For the text-containing cell, return its midpoint in [x, y] coordinate format. 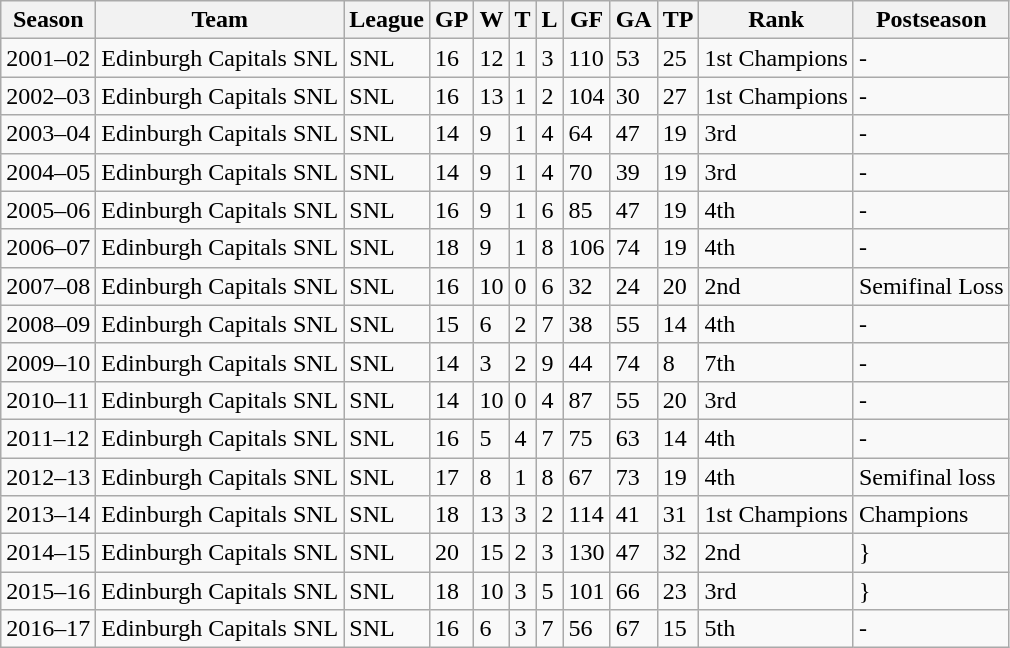
T [522, 20]
23 [678, 591]
2005–06 [48, 210]
2007–08 [48, 286]
2014–15 [48, 553]
56 [586, 629]
85 [586, 210]
41 [634, 515]
101 [586, 591]
25 [678, 58]
Champions [931, 515]
L [550, 20]
114 [586, 515]
12 [492, 58]
2009–10 [48, 362]
70 [586, 172]
W [492, 20]
2006–07 [48, 248]
Team [220, 20]
27 [678, 96]
2003–04 [48, 134]
75 [586, 438]
31 [678, 515]
2008–09 [48, 324]
Rank [776, 20]
73 [634, 477]
38 [586, 324]
87 [586, 400]
Postseason [931, 20]
130 [586, 553]
Semifinal Loss [931, 286]
44 [586, 362]
106 [586, 248]
Season [48, 20]
24 [634, 286]
2010–11 [48, 400]
30 [634, 96]
2001–02 [48, 58]
7th [776, 362]
TP [678, 20]
63 [634, 438]
Semifinal loss [931, 477]
GF [586, 20]
GP [451, 20]
League [387, 20]
110 [586, 58]
5th [776, 629]
2016–17 [48, 629]
2012–13 [48, 477]
2011–12 [48, 438]
2013–14 [48, 515]
2002–03 [48, 96]
2015–16 [48, 591]
17 [451, 477]
64 [586, 134]
39 [634, 172]
66 [634, 591]
53 [634, 58]
2004–05 [48, 172]
104 [586, 96]
GA [634, 20]
